Find where the given text appears and provide that cell's center as (X, Y) coordinate. 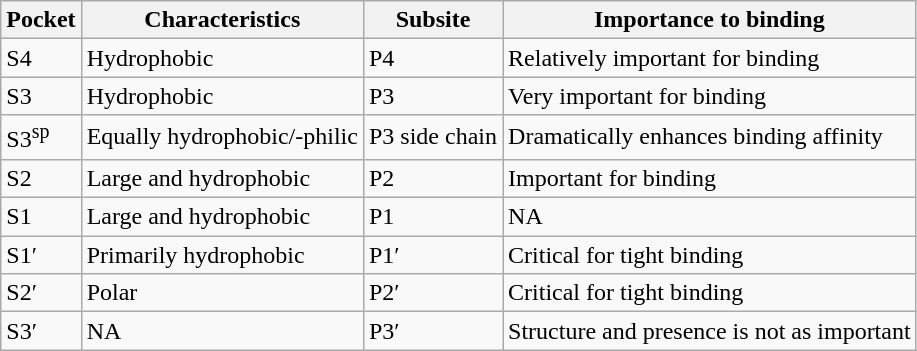
S1′ (41, 255)
P3 (432, 96)
P2 (432, 178)
S2′ (41, 293)
P1 (432, 217)
P1′ (432, 255)
S3sp (41, 138)
Subsite (432, 20)
Pocket (41, 20)
Primarily hydrophobic (222, 255)
S3 (41, 96)
Importance to binding (710, 20)
Very important for binding (710, 96)
Dramatically enhances binding affinity (710, 138)
S4 (41, 58)
Equally hydrophobic/-philic (222, 138)
P3′ (432, 331)
Characteristics (222, 20)
Structure and presence is not as important (710, 331)
Polar (222, 293)
P4 (432, 58)
P3 side chain (432, 138)
P2′ (432, 293)
Relatively important for binding (710, 58)
Important for binding (710, 178)
S3′ (41, 331)
S1 (41, 217)
S2 (41, 178)
